Capture the cell that displays the provided text and extract its (x, y) central coordinate. 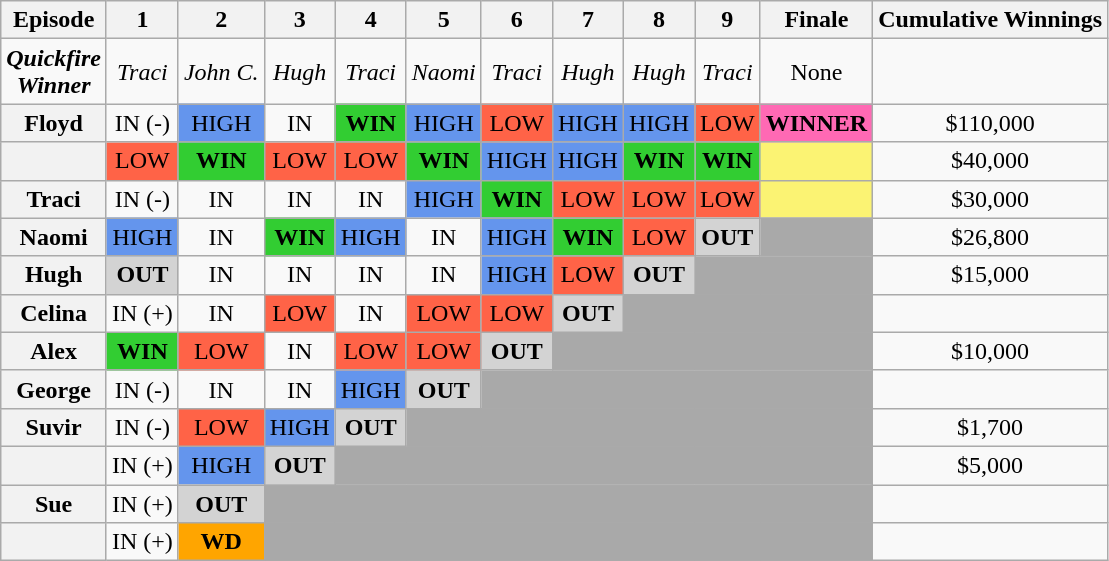
5 (444, 20)
4 (370, 20)
Floyd (54, 123)
6 (516, 20)
Celina (54, 313)
9 (727, 20)
John C. (221, 72)
Episode (54, 20)
$5,000 (990, 465)
$15,000 (990, 275)
None (816, 72)
WINNER (816, 123)
$40,000 (990, 161)
$30,000 (990, 199)
7 (588, 20)
Sue (54, 503)
$10,000 (990, 351)
8 (658, 20)
Finale (816, 20)
WD (221, 542)
$1,700 (990, 427)
$26,800 (990, 237)
Cumulative Winnings (990, 20)
$110,000 (990, 123)
QuickfireWinner (54, 72)
2 (221, 20)
1 (142, 20)
George (54, 389)
Alex (54, 351)
3 (300, 20)
Suvir (54, 427)
